Extract the [X, Y] coordinate from the center of the cell holding the provided text.  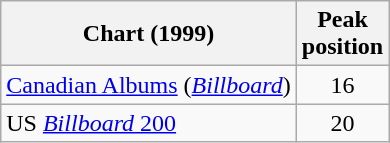
Canadian Albums (Billboard) [149, 85]
16 [342, 85]
Chart (1999) [149, 34]
20 [342, 123]
US Billboard 200 [149, 123]
Peakposition [342, 34]
